Pinpoint the cell where the given text exists, returning its [x, y] midpoint coordinate. 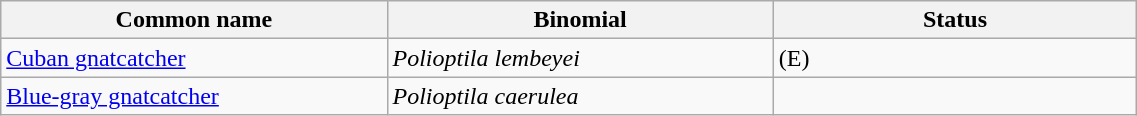
Polioptila lembeyei [580, 58]
Cuban gnatcatcher [194, 58]
Common name [194, 20]
(E) [955, 58]
Binomial [580, 20]
Blue-gray gnatcatcher [194, 96]
Polioptila caerulea [580, 96]
Status [955, 20]
